Identify which cell holds the provided text, then report its (X, Y) central coordinate. 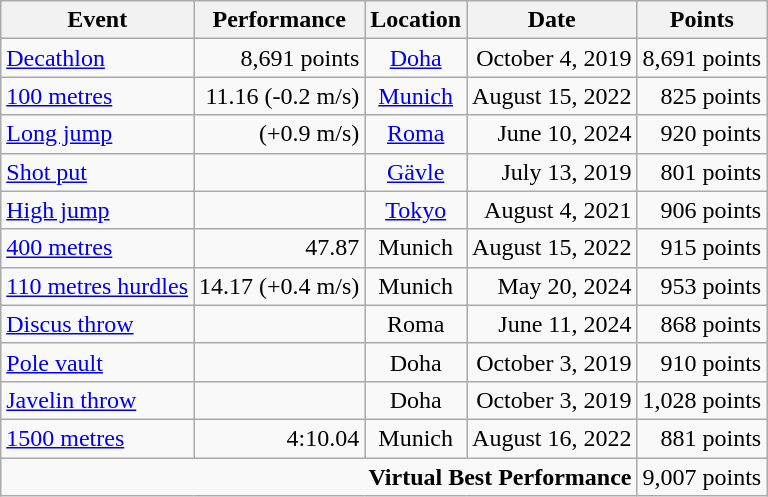
High jump (98, 210)
Gävle (416, 172)
June 11, 2024 (552, 324)
Event (98, 20)
11.16 (-0.2 m/s) (280, 96)
1500 metres (98, 438)
910 points (702, 362)
July 13, 2019 (552, 172)
Performance (280, 20)
920 points (702, 134)
October 4, 2019 (552, 58)
Discus throw (98, 324)
801 points (702, 172)
100 metres (98, 96)
47.87 (280, 248)
110 metres hurdles (98, 286)
14.17 (+0.4 m/s) (280, 286)
Virtual Best Performance (319, 477)
Shot put (98, 172)
Pole vault (98, 362)
Javelin throw (98, 400)
400 metres (98, 248)
Tokyo (416, 210)
Date (552, 20)
(+0.9 m/s) (280, 134)
4:10.04 (280, 438)
9,007 points (702, 477)
868 points (702, 324)
August 16, 2022 (552, 438)
881 points (702, 438)
906 points (702, 210)
825 points (702, 96)
August 4, 2021 (552, 210)
1,028 points (702, 400)
Long jump (98, 134)
915 points (702, 248)
Decathlon (98, 58)
June 10, 2024 (552, 134)
953 points (702, 286)
Points (702, 20)
May 20, 2024 (552, 286)
Location (416, 20)
